Locate the cell with the specified text and output its [x, y] center coordinate. 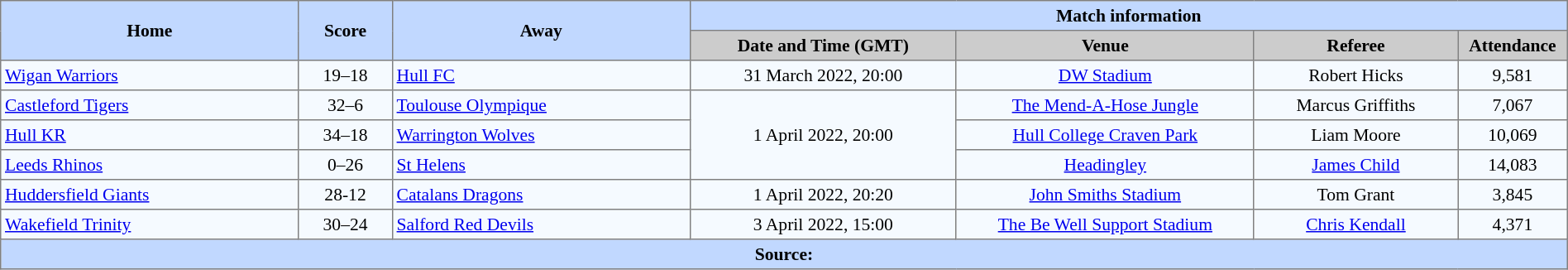
Home [150, 31]
Venue [1105, 46]
Castleford Tigers [150, 105]
30–24 [346, 224]
Tom Grant [1355, 195]
19–18 [346, 75]
14,083 [1513, 165]
31 March 2022, 20:00 [823, 75]
Robert Hicks [1355, 75]
Match information [1128, 16]
Warrington Wolves [541, 135]
The Mend-A-Hose Jungle [1105, 105]
3 April 2022, 15:00 [823, 224]
Date and Time (GMT) [823, 46]
10,069 [1513, 135]
Chris Kendall [1355, 224]
Attendance [1513, 46]
3,845 [1513, 195]
Referee [1355, 46]
Wigan Warriors [150, 75]
John Smiths Stadium [1105, 195]
0–26 [346, 165]
Marcus Griffiths [1355, 105]
Huddersfield Giants [150, 195]
Away [541, 31]
James Child [1355, 165]
St Helens [541, 165]
Source: [784, 254]
The Be Well Support Stadium [1105, 224]
Salford Red Devils [541, 224]
4,371 [1513, 224]
Wakefield Trinity [150, 224]
34–18 [346, 135]
Leeds Rhinos [150, 165]
Liam Moore [1355, 135]
28-12 [346, 195]
Hull FC [541, 75]
7,067 [1513, 105]
Catalans Dragons [541, 195]
32–6 [346, 105]
Score [346, 31]
9,581 [1513, 75]
Hull KR [150, 135]
Toulouse Olympique [541, 105]
DW Stadium [1105, 75]
1 April 2022, 20:00 [823, 135]
Hull College Craven Park [1105, 135]
Headingley [1105, 165]
1 April 2022, 20:20 [823, 195]
